Output the (x, y) coordinate of the center of the cell containing the given text.  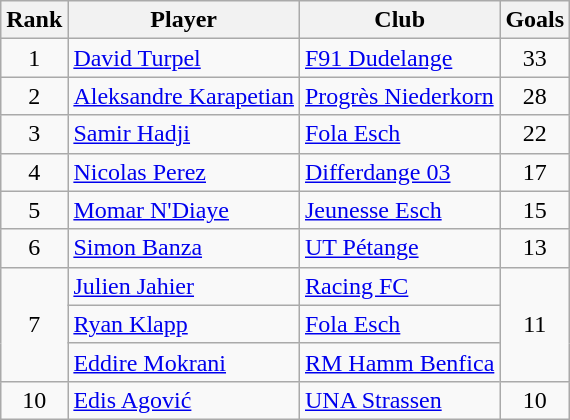
28 (535, 96)
Racing FC (399, 286)
13 (535, 248)
Eddire Mokrani (184, 362)
11 (535, 324)
22 (535, 134)
3 (34, 134)
15 (535, 210)
Jeunesse Esch (399, 210)
Differdange 03 (399, 172)
Ryan Klapp (184, 324)
UT Pétange (399, 248)
Progrès Niederkorn (399, 96)
7 (34, 324)
Simon Banza (184, 248)
Club (399, 20)
4 (34, 172)
6 (34, 248)
Goals (535, 20)
33 (535, 58)
Momar N'Diaye (184, 210)
Edis Agović (184, 400)
Julien Jahier (184, 286)
RM Hamm Benfica (399, 362)
1 (34, 58)
Samir Hadji (184, 134)
Aleksandre Karapetian (184, 96)
Nicolas Perez (184, 172)
17 (535, 172)
David Turpel (184, 58)
UNA Strassen (399, 400)
F91 Dudelange (399, 58)
Rank (34, 20)
2 (34, 96)
Player (184, 20)
5 (34, 210)
